Extract the (x, y) coordinate from the center of the cell holding the provided text.  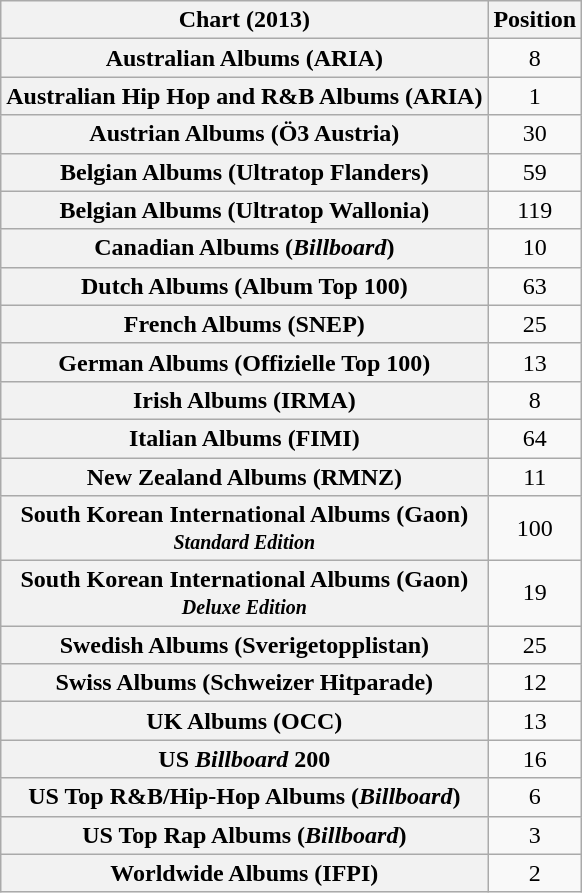
100 (535, 528)
64 (535, 438)
12 (535, 683)
16 (535, 759)
Dutch Albums (Album Top 100) (244, 286)
UK Albums (OCC) (244, 721)
Canadian Albums (Billboard) (244, 248)
Swiss Albums (Schweizer Hitparade) (244, 683)
6 (535, 797)
French Albums (SNEP) (244, 324)
South Korean International Albums (Gaon)Deluxe Edition (244, 594)
Austrian Albums (Ö3 Austria) (244, 134)
2 (535, 873)
63 (535, 286)
59 (535, 172)
Swedish Albums (Sverigetopplistan) (244, 645)
US Billboard 200 (244, 759)
Chart (2013) (244, 20)
Irish Albums (IRMA) (244, 400)
South Korean International Albums (Gaon)Standard Edition (244, 528)
10 (535, 248)
119 (535, 210)
Belgian Albums (Ultratop Flanders) (244, 172)
Worldwide Albums (IFPI) (244, 873)
New Zealand Albums (RMNZ) (244, 477)
1 (535, 96)
Australian Albums (ARIA) (244, 58)
Position (535, 20)
US Top Rap Albums (Billboard) (244, 835)
German Albums (Offizielle Top 100) (244, 362)
US Top R&B/Hip-Hop Albums (Billboard) (244, 797)
Australian Hip Hop and R&B Albums (ARIA) (244, 96)
30 (535, 134)
Italian Albums (FIMI) (244, 438)
Belgian Albums (Ultratop Wallonia) (244, 210)
19 (535, 594)
3 (535, 835)
11 (535, 477)
